Detect which cell encompasses the target text, then output its [X, Y] center coordinate. 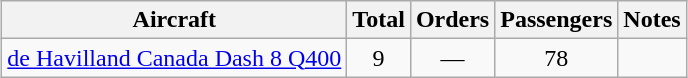
Orders [452, 20]
de Havilland Canada Dash 8 Q400 [174, 58]
Passengers [556, 20]
Notes [652, 20]
9 [379, 58]
78 [556, 58]
Total [379, 20]
Aircraft [174, 20]
— [452, 58]
